Find where the given text appears and provide that cell's center as (X, Y) coordinate. 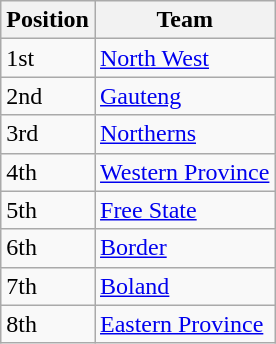
Northerns (184, 134)
Team (184, 20)
Free State (184, 210)
7th (48, 286)
3rd (48, 134)
Western Province (184, 172)
2nd (48, 96)
1st (48, 58)
Eastern Province (184, 324)
4th (48, 172)
North West (184, 58)
5th (48, 210)
Position (48, 20)
Boland (184, 286)
Border (184, 248)
6th (48, 248)
8th (48, 324)
Gauteng (184, 96)
